Determine the (X, Y) coordinate at the center of the cell enclosing the given text.  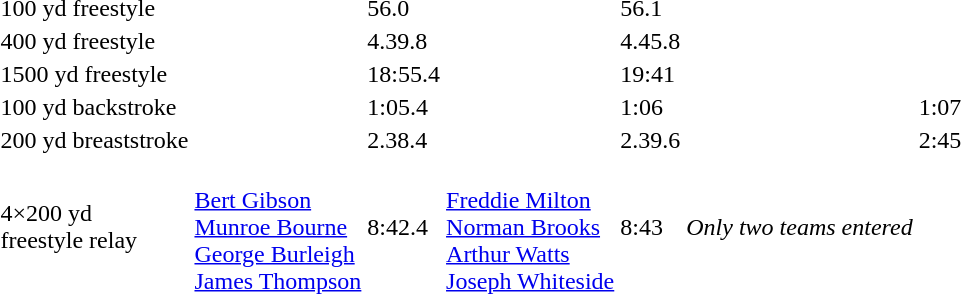
19:41 (650, 74)
4.45.8 (650, 41)
2.39.6 (650, 140)
18:55.4 (404, 74)
4.39.8 (404, 41)
2.38.4 (404, 140)
1:06 (650, 107)
1:05.4 (404, 107)
